From the cell containing the given text, extract its center point as (X, Y) coordinate. 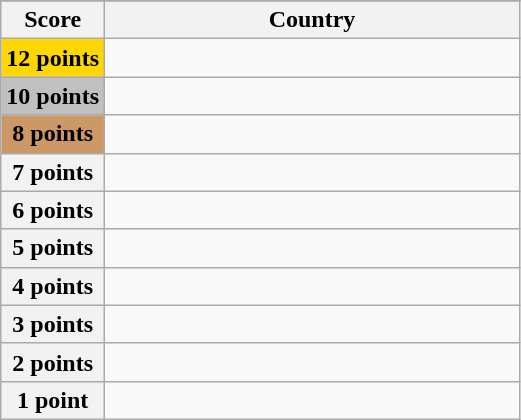
1 point (53, 400)
Score (53, 20)
7 points (53, 172)
5 points (53, 248)
10 points (53, 96)
4 points (53, 286)
Country (312, 20)
2 points (53, 362)
6 points (53, 210)
3 points (53, 324)
12 points (53, 58)
8 points (53, 134)
